Output the [X, Y] coordinate of the center of the cell containing the given text.  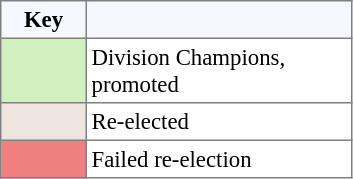
Failed re-election [219, 159]
Key [44, 20]
Division Champions, promoted [219, 70]
Re-elected [219, 122]
